From the cell containing the given text, extract its center point as [x, y] coordinate. 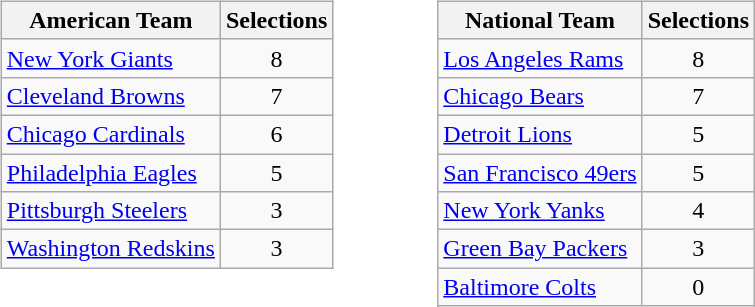
National Team [540, 20]
Detroit Lions [540, 134]
New York Yanks [540, 211]
Los Angeles Rams [540, 58]
Baltimore Colts [540, 287]
Chicago Bears [540, 96]
Pittsburgh Steelers [110, 211]
Chicago Cardinals [110, 134]
Washington Redskins [110, 249]
Philadelphia Eagles [110, 173]
4 [698, 211]
American Team [110, 20]
Green Bay Packers [540, 249]
6 [276, 134]
New York Giants [110, 58]
0 [698, 287]
San Francisco 49ers [540, 173]
Cleveland Browns [110, 96]
